Extract the (X, Y) coordinate from the center of the cell holding the provided text.  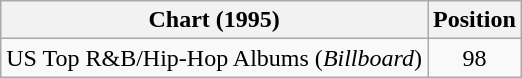
US Top R&B/Hip-Hop Albums (Billboard) (214, 58)
Chart (1995) (214, 20)
Position (475, 20)
98 (475, 58)
